Search for the cell housing the specified text and yield its (X, Y) center coordinate. 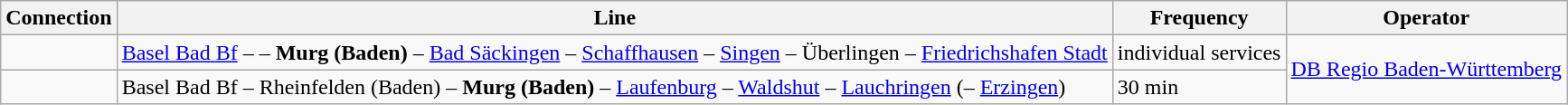
individual services (1199, 52)
Line (615, 18)
DB Regio Baden-Württemberg (1427, 70)
Operator (1427, 18)
Basel Bad Bf – Rheinfelden (Baden) – Murg (Baden) – Laufenburg – Waldshut – Lauchringen (– Erzingen) (615, 87)
30 min (1199, 87)
Frequency (1199, 18)
Basel Bad Bf – – Murg (Baden) – Bad Säckingen – Schaffhausen – Singen – Überlingen – Friedrichshafen Stadt (615, 52)
Connection (59, 18)
